From the cell containing the given text, extract its center point as [x, y] coordinate. 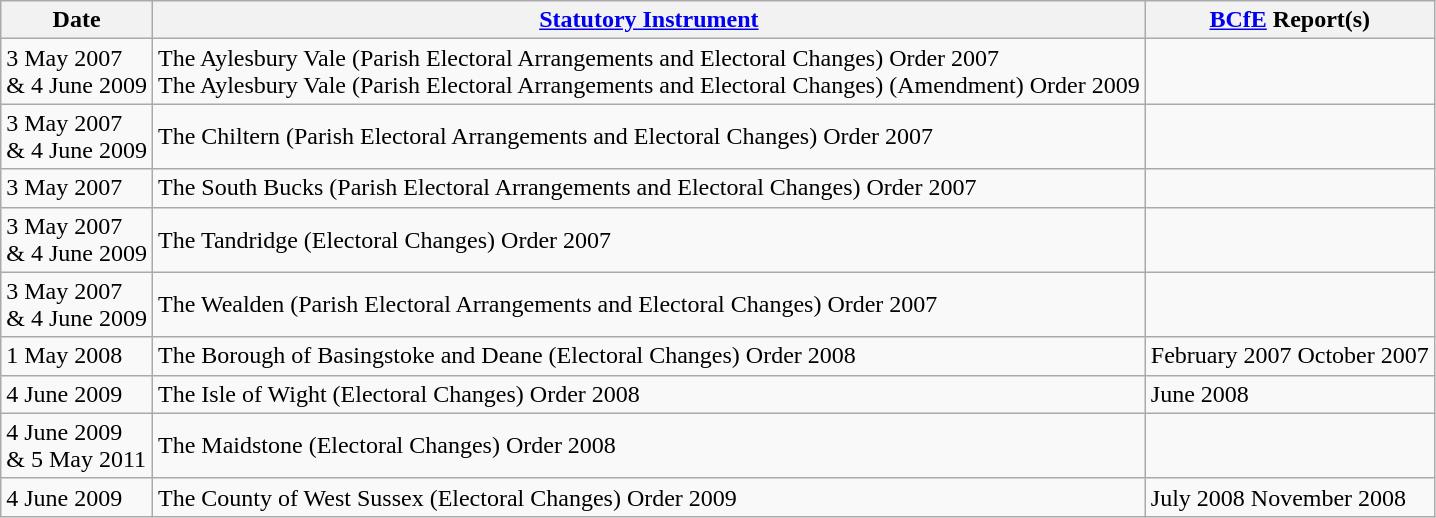
July 2008 November 2008 [1290, 497]
The Maidstone (Electoral Changes) Order 2008 [648, 446]
3 May 2007 [77, 188]
1 May 2008 [77, 356]
The Tandridge (Electoral Changes) Order 2007 [648, 240]
The South Bucks (Parish Electoral Arrangements and Electoral Changes) Order 2007 [648, 188]
June 2008 [1290, 394]
BCfE Report(s) [1290, 20]
The Chiltern (Parish Electoral Arrangements and Electoral Changes) Order 2007 [648, 136]
The Borough of Basingstoke and Deane (Electoral Changes) Order 2008 [648, 356]
February 2007 October 2007 [1290, 356]
The Wealden (Parish Electoral Arrangements and Electoral Changes) Order 2007 [648, 304]
Statutory Instrument [648, 20]
The Isle of Wight (Electoral Changes) Order 2008 [648, 394]
Date [77, 20]
4 June 2009& 5 May 2011 [77, 446]
The County of West Sussex (Electoral Changes) Order 2009 [648, 497]
